Identify which cell holds the provided text, then report its [X, Y] central coordinate. 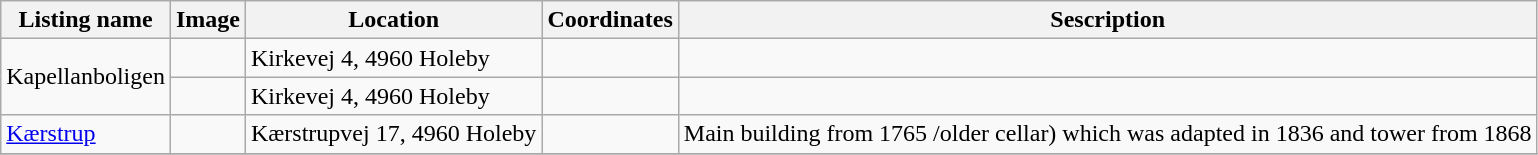
Main building from 1765 /older cellar) which was adapted in 1836 and tower from 1868 [1108, 134]
Kærstrupvej 17, 4960 Holeby [393, 134]
Location [393, 20]
Kapellanboligen [86, 77]
Listing name [86, 20]
Coordinates [610, 20]
Image [208, 20]
Sescription [1108, 20]
Kærstrup [86, 134]
